Pinpoint the cell where the given text exists, returning its (x, y) midpoint coordinate. 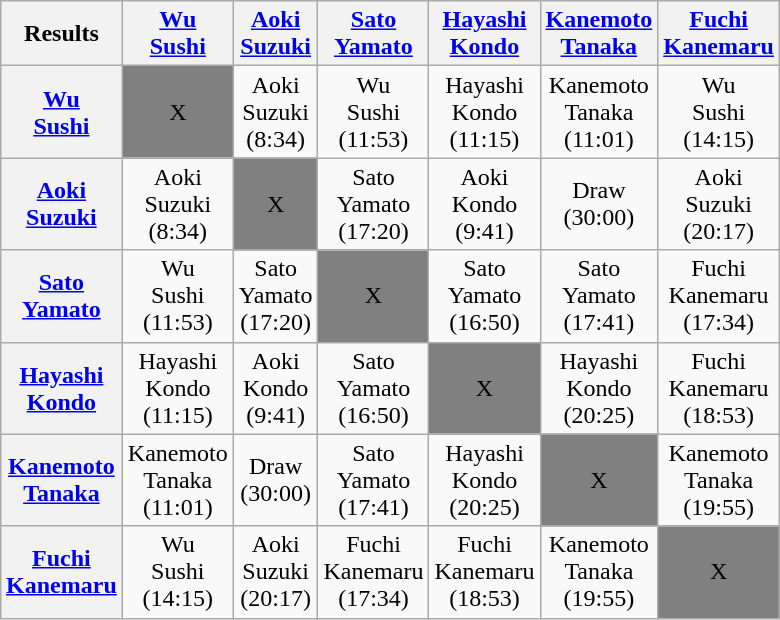
Results (62, 34)
